Search for the cell housing the specified text and yield its [X, Y] center coordinate. 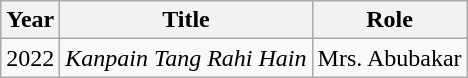
Role [390, 20]
2022 [30, 58]
Year [30, 20]
Title [186, 20]
Mrs. Abubakar [390, 58]
Kanpain Tang Rahi Hain [186, 58]
